Output the (x, y) coordinate of the center of the cell containing the given text.  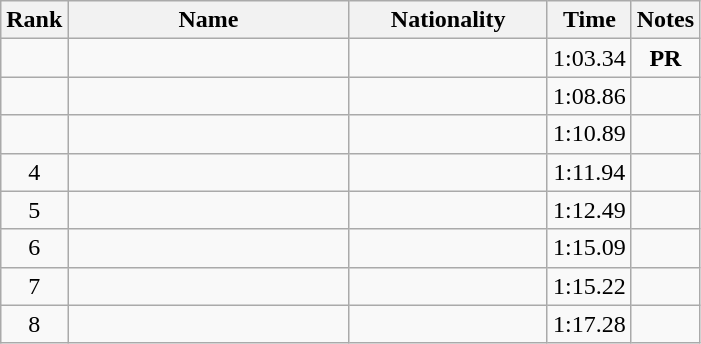
5 (34, 210)
PR (665, 58)
4 (34, 172)
1:12.49 (589, 210)
1:03.34 (589, 58)
6 (34, 248)
Nationality (448, 20)
Time (589, 20)
Rank (34, 20)
1:08.86 (589, 96)
1:15.09 (589, 248)
1:11.94 (589, 172)
1:15.22 (589, 286)
7 (34, 286)
Notes (665, 20)
1:10.89 (589, 134)
1:17.28 (589, 324)
8 (34, 324)
Name (208, 20)
